Pinpoint the cell where the given text exists, returning its (X, Y) midpoint coordinate. 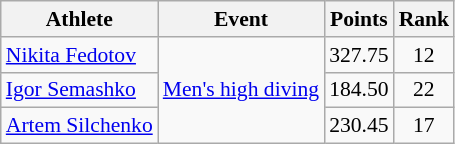
Nikita Fedotov (80, 55)
Igor Semashko (80, 90)
327.75 (358, 55)
Men's high diving (241, 90)
230.45 (358, 126)
22 (424, 90)
Event (241, 19)
Athlete (80, 19)
Rank (424, 19)
184.50 (358, 90)
Points (358, 19)
17 (424, 126)
Artem Silchenko (80, 126)
12 (424, 55)
